Identify which cell holds the provided text, then report its (X, Y) central coordinate. 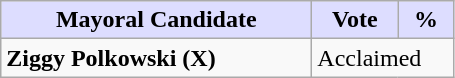
% (426, 20)
Vote (355, 20)
Acclaimed (383, 58)
Mayoral Candidate (156, 20)
Ziggy Polkowski (X) (156, 58)
